Search for the cell housing the specified text and yield its [X, Y] center coordinate. 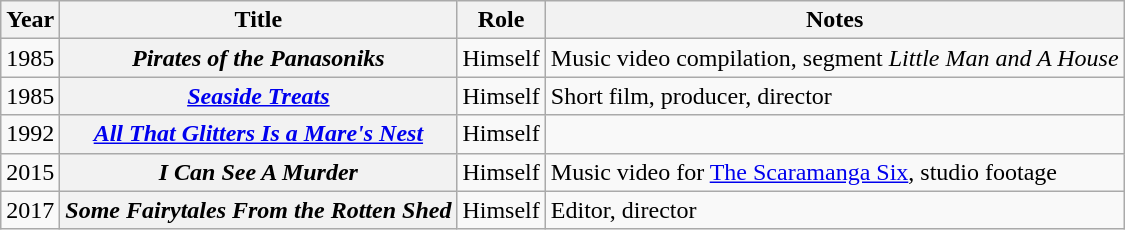
Pirates of the Panasoniks [258, 58]
All That Glitters Is a Mare's Nest [258, 134]
1992 [30, 134]
Editor, director [834, 210]
Short film, producer, director [834, 96]
Some Fairytales From the Rotten Shed [258, 210]
Music video compilation, segment Little Man and A House [834, 58]
2017 [30, 210]
Notes [834, 20]
Seaside Treats [258, 96]
I Can See A Murder [258, 172]
Music video for The Scaramanga Six, studio footage [834, 172]
Role [501, 20]
Year [30, 20]
Title [258, 20]
2015 [30, 172]
